Output the (x, y) coordinate of the center of the cell containing the given text.  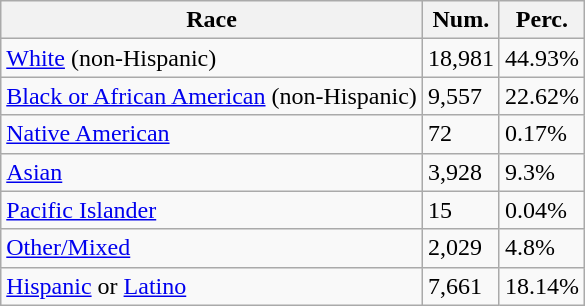
44.93% (542, 58)
Other/Mixed (212, 248)
White (non-Hispanic) (212, 58)
18,981 (460, 58)
15 (460, 210)
22.62% (542, 96)
Native American (212, 134)
Pacific Islander (212, 210)
Hispanic or Latino (212, 286)
0.04% (542, 210)
Race (212, 20)
3,928 (460, 172)
72 (460, 134)
4.8% (542, 248)
9,557 (460, 96)
9.3% (542, 172)
Num. (460, 20)
18.14% (542, 286)
0.17% (542, 134)
2,029 (460, 248)
Asian (212, 172)
Black or African American (non-Hispanic) (212, 96)
7,661 (460, 286)
Perc. (542, 20)
